Extract the (x, y) coordinate from the center of the cell holding the provided text.  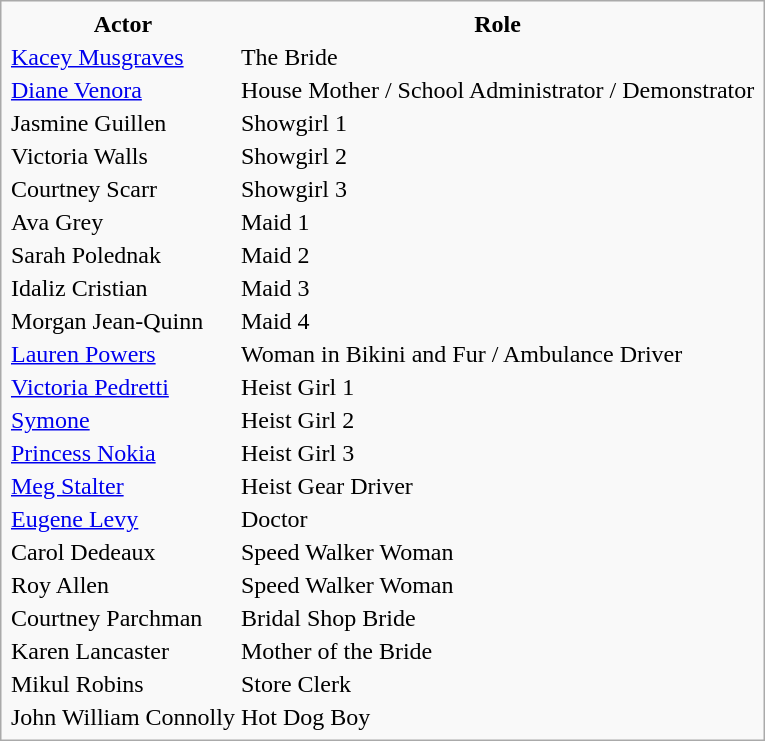
Showgirl 1 (497, 123)
Courtney Parchman (122, 618)
Maid 2 (497, 255)
Mother of the Bride (497, 651)
Role (497, 24)
Victoria Walls (122, 156)
Bridal Shop Bride (497, 618)
Idaliz Cristian (122, 288)
The Bride (497, 57)
Heist Girl 2 (497, 420)
Kacey Musgraves (122, 57)
Courtney Scarr (122, 189)
Diane Venora (122, 90)
Sarah Polednak (122, 255)
Store Clerk (497, 684)
Doctor (497, 519)
Morgan Jean-Quinn (122, 321)
Carol Dedeaux (122, 552)
Symone (122, 420)
Karen Lancaster (122, 651)
Maid 3 (497, 288)
Mikul Robins (122, 684)
Jasmine Guillen (122, 123)
Hot Dog Boy (497, 717)
Heist Girl 1 (497, 387)
Actor (122, 24)
Princess Nokia (122, 453)
Roy Allen (122, 585)
Maid 1 (497, 222)
Eugene Levy (122, 519)
House Mother / School Administrator / Demonstrator (497, 90)
Woman in Bikini and Fur / Ambulance Driver (497, 354)
Meg Stalter (122, 486)
Victoria Pedretti (122, 387)
Showgirl 2 (497, 156)
Maid 4 (497, 321)
Heist Gear Driver (497, 486)
Showgirl 3 (497, 189)
John William Connolly (122, 717)
Ava Grey (122, 222)
Lauren Powers (122, 354)
Heist Girl 3 (497, 453)
